Detect which cell encompasses the target text, then output its [x, y] center coordinate. 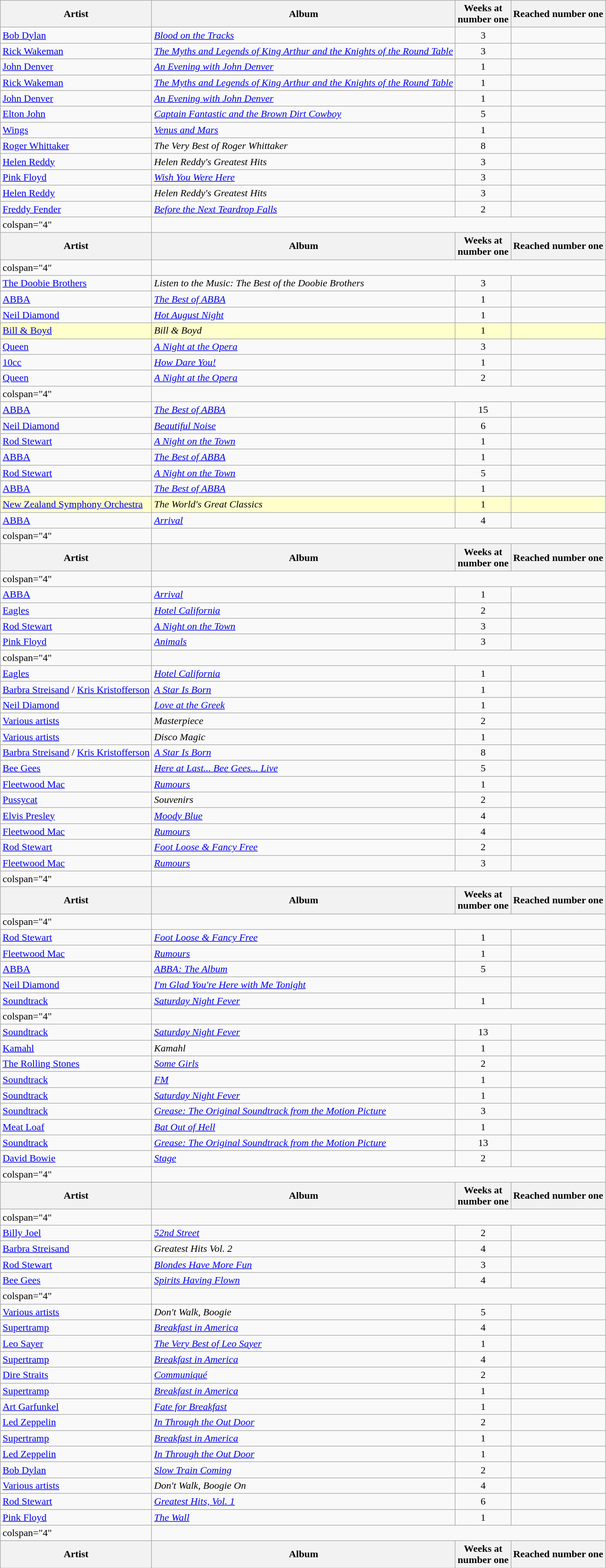
Souvenirs [304, 800]
Captain Fantastic and the Brown Dirt Cowboy [304, 114]
Before the Next Teardrop Falls [304, 209]
Animals [304, 642]
The Rolling Stones [76, 1064]
I'm Glad You're Here with Me Tonight [304, 985]
Fate for Breakfast [304, 1407]
Stage [304, 1158]
Pussycat [76, 800]
Don't Walk, Boogie On [304, 1485]
Love at the Greek [304, 705]
Greatest Hits Vol. 2 [304, 1249]
Hot August Night [304, 315]
Art Garfunkel [76, 1407]
Some Girls [304, 1064]
Barbra Streisand [76, 1249]
Moody Blue [304, 816]
Leo Sayer [76, 1344]
Don't Walk, Boogie [304, 1312]
Disco Magic [304, 736]
Dire Straits [76, 1375]
Meat Loaf [76, 1127]
Bat Out of Hell [304, 1127]
Beautiful Noise [304, 425]
Listen to the Music: The Best of the Doobie Brothers [304, 283]
Wings [76, 130]
The World's Great Classics [304, 505]
Roger Whittaker [76, 146]
Here at Last... Bee Gees... Live [304, 768]
Blood on the Tracks [304, 35]
Elvis Presley [76, 816]
Spirits Having Flown [304, 1280]
15 [483, 410]
Slow Train Coming [304, 1470]
New Zealand Symphony Orchestra [76, 505]
Billy Joel [76, 1233]
Wish You Were Here [304, 177]
Greatest Hits, Vol. 1 [304, 1501]
David Bowie [76, 1158]
The Doobie Brothers [76, 283]
Freddy Fender [76, 209]
How Dare You! [304, 362]
Blondes Have More Fun [304, 1264]
The Wall [304, 1517]
Masterpiece [304, 721]
FM [304, 1080]
Elton John [76, 114]
Venus and Mars [304, 130]
The Very Best of Leo Sayer [304, 1344]
Communiqué [304, 1375]
52nd Street [304, 1233]
10cc [76, 362]
The Very Best of Roger Whittaker [304, 146]
ABBA: The Album [304, 969]
